Identify which cell holds the provided text, then report its [x, y] central coordinate. 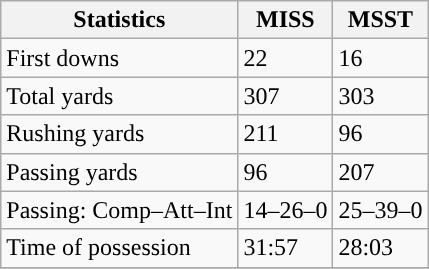
Passing yards [120, 172]
Passing: Comp–Att–Int [120, 210]
14–26–0 [286, 210]
28:03 [380, 248]
211 [286, 134]
207 [380, 172]
Rushing yards [120, 134]
16 [380, 58]
MISS [286, 20]
Total yards [120, 96]
22 [286, 58]
31:57 [286, 248]
307 [286, 96]
MSST [380, 20]
First downs [120, 58]
Time of possession [120, 248]
303 [380, 96]
Statistics [120, 20]
25–39–0 [380, 210]
